Locate the cell with the specified text and output its [x, y] center coordinate. 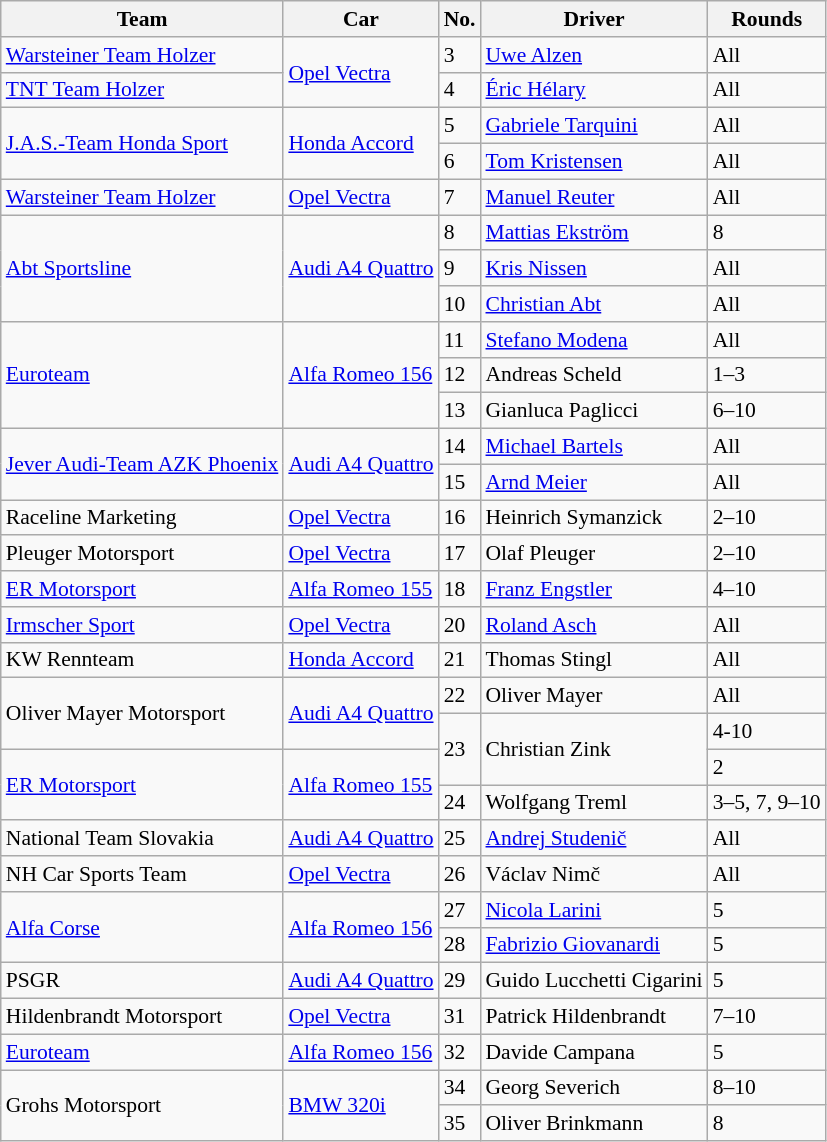
Christian Abt [594, 304]
J.A.S.-Team Honda Sport [142, 144]
Mattias Ekström [594, 233]
Davide Campana [594, 1052]
21 [460, 660]
Wolfgang Treml [594, 803]
Thomas Stingl [594, 660]
6 [460, 162]
National Team Slovakia [142, 839]
Oliver Brinkmann [594, 1124]
28 [460, 945]
25 [460, 839]
3–5, 7, 9–10 [767, 803]
12 [460, 375]
8–10 [767, 1088]
4-10 [767, 732]
27 [460, 910]
Kris Nissen [594, 269]
9 [460, 269]
6–10 [767, 411]
Michael Bartels [594, 447]
22 [460, 696]
Gianluca Paglicci [594, 411]
Abt Sportsline [142, 268]
Car [360, 19]
Christian Zink [594, 750]
Franz Engstler [594, 589]
Pleuger Motorsport [142, 554]
Oliver Mayer [594, 696]
Hildenbrandt Motorsport [142, 1017]
23 [460, 750]
Georg Severich [594, 1088]
Andrej Studenič [594, 839]
34 [460, 1088]
Manuel Reuter [594, 197]
Oliver Mayer Motorsport [142, 714]
Grohs Motorsport [142, 1106]
Arnd Meier [594, 482]
20 [460, 625]
PSGR [142, 981]
No. [460, 19]
Heinrich Symanzick [594, 518]
35 [460, 1124]
13 [460, 411]
Irmscher Sport [142, 625]
Rounds [767, 19]
KW Rennteam [142, 660]
TNT Team Holzer [142, 90]
16 [460, 518]
Nicola Larini [594, 910]
Stefano Modena [594, 340]
Team [142, 19]
7 [460, 197]
31 [460, 1017]
2 [767, 767]
3 [460, 55]
Guido Lucchetti Cigarini [594, 981]
11 [460, 340]
Jever Audi-Team AZK Phoenix [142, 464]
17 [460, 554]
Patrick Hildenbrandt [594, 1017]
15 [460, 482]
Andreas Scheld [594, 375]
7–10 [767, 1017]
Gabriele Tarquini [594, 126]
Olaf Pleuger [594, 554]
4 [460, 90]
32 [460, 1052]
24 [460, 803]
Éric Hélary [594, 90]
Alfa Corse [142, 928]
Uwe Alzen [594, 55]
18 [460, 589]
Fabrizio Giovanardi [594, 945]
Driver [594, 19]
4–10 [767, 589]
Václav Nimč [594, 874]
Tom Kristensen [594, 162]
Raceline Marketing [142, 518]
29 [460, 981]
14 [460, 447]
1–3 [767, 375]
BMW 320i [360, 1106]
26 [460, 874]
10 [460, 304]
NH Car Sports Team [142, 874]
Roland Asch [594, 625]
